For the text-containing cell, return its midpoint in (X, Y) coordinate format. 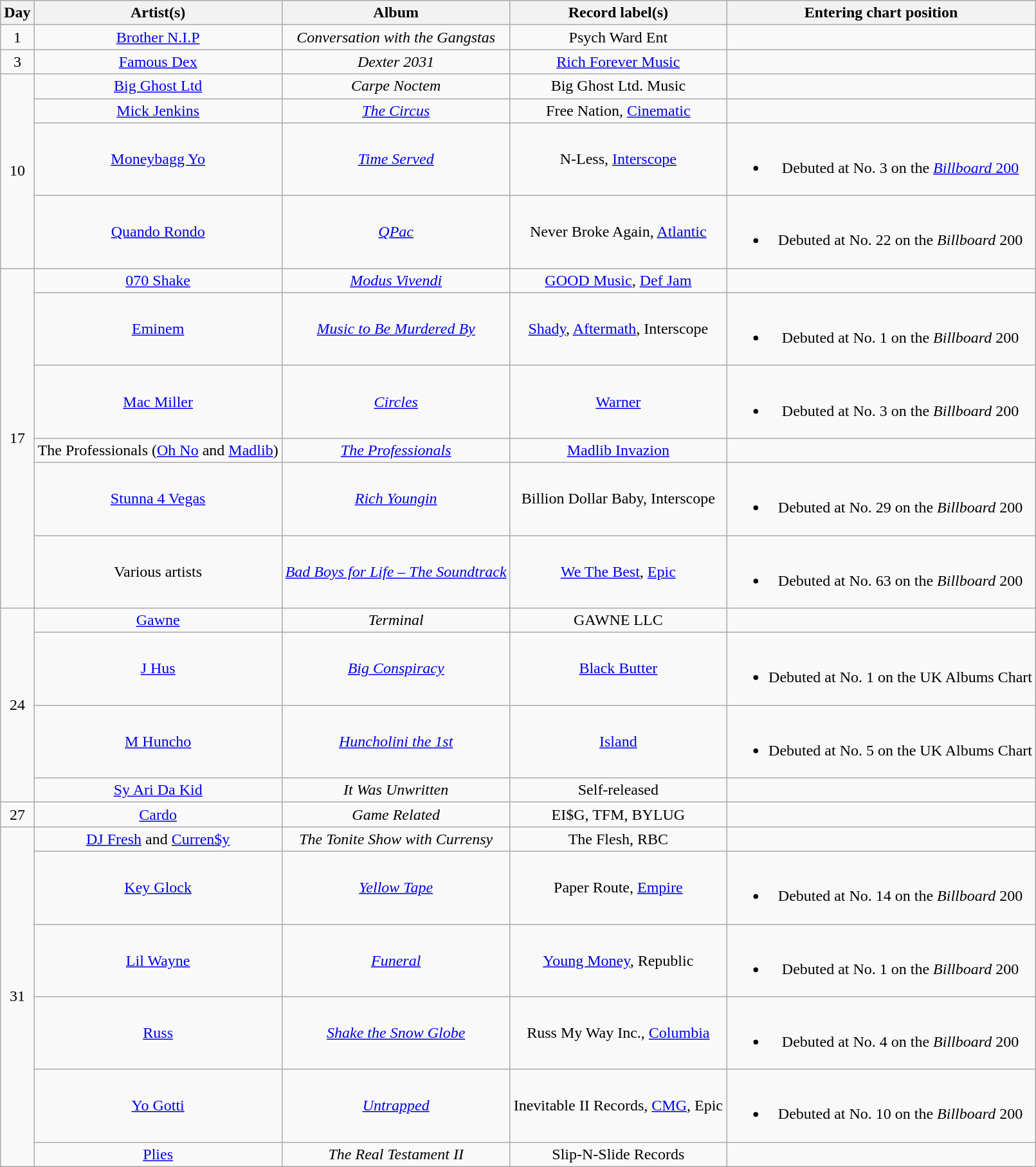
Debuted at No. 10 on the Billboard 200 (881, 1106)
Debuted at No. 1 on the UK Albums Chart (881, 669)
Bad Boys for Life – The Soundtrack (396, 571)
N-Less, Interscope (618, 159)
1 (17, 37)
Shady, Aftermath, Interscope (618, 329)
Shake the Snow Globe (396, 1033)
The Real Testament II (396, 1154)
Warner (618, 401)
Record label(s) (618, 13)
Eminem (158, 329)
Debuted at No. 22 on the Billboard 200 (881, 231)
Key Glock (158, 887)
EI$G, TFM, BYLUG (618, 815)
Gawne (158, 620)
GAWNE LLC (618, 620)
Brother N.I.P (158, 37)
27 (17, 815)
Inevitable II Records, CMG, Epic (618, 1106)
070 Shake (158, 280)
Terminal (396, 620)
Rich Forever Music (618, 62)
Debuted at No. 14 on the Billboard 200 (881, 887)
Huncholini the 1st (396, 742)
Music to Be Murdered By (396, 329)
We The Best, Epic (618, 571)
Debuted at No. 63 on the Billboard 200 (881, 571)
Island (618, 742)
The Flesh, RBC (618, 839)
Debuted at No. 5 on the UK Albums Chart (881, 742)
The Circus (396, 111)
Game Related (396, 815)
Debuted at No. 29 on the Billboard 200 (881, 499)
Billion Dollar Baby, Interscope (618, 499)
Stunna 4 Vegas (158, 499)
Entering chart position (881, 13)
17 (17, 438)
Plies (158, 1154)
Big Ghost Ltd (158, 86)
The Professionals (Oh No and Madlib) (158, 450)
Madlib Invazion (618, 450)
Lil Wayne (158, 961)
J Hus (158, 669)
Russ (158, 1033)
Quando Rondo (158, 231)
DJ Fresh and Curren$y (158, 839)
Mac Miller (158, 401)
Sy Ari Da Kid (158, 790)
QPac (396, 231)
Psych Ward Ent (618, 37)
Russ My Way Inc., Columbia (618, 1033)
Debuted at No. 4 on the Billboard 200 (881, 1033)
Black Butter (618, 669)
Funeral (396, 961)
Moneybagg Yo (158, 159)
Various artists (158, 571)
Rich Youngin (396, 499)
Big Conspiracy (396, 669)
Untrapped (396, 1106)
Self-released (618, 790)
Carpe Noctem (396, 86)
Famous Dex (158, 62)
Dexter 2031 (396, 62)
The Tonite Show with Currensy (396, 839)
Free Nation, Cinematic (618, 111)
M Huncho (158, 742)
Album (396, 13)
Young Money, Republic (618, 961)
It Was Unwritten (396, 790)
Artist(s) (158, 13)
Big Ghost Ltd. Music (618, 86)
Paper Route, Empire (618, 887)
The Professionals (396, 450)
GOOD Music, Def Jam (618, 280)
Slip-N-Slide Records (618, 1154)
Yellow Tape (396, 887)
10 (17, 171)
24 (17, 705)
3 (17, 62)
Cardo (158, 815)
Modus Vivendi (396, 280)
Circles (396, 401)
31 (17, 997)
Day (17, 13)
Mick Jenkins (158, 111)
Never Broke Again, Atlantic (618, 231)
Yo Gotti (158, 1106)
Time Served (396, 159)
Conversation with the Gangstas (396, 37)
